Provide the (X, Y) coordinate of the cell's center where the given text is located.  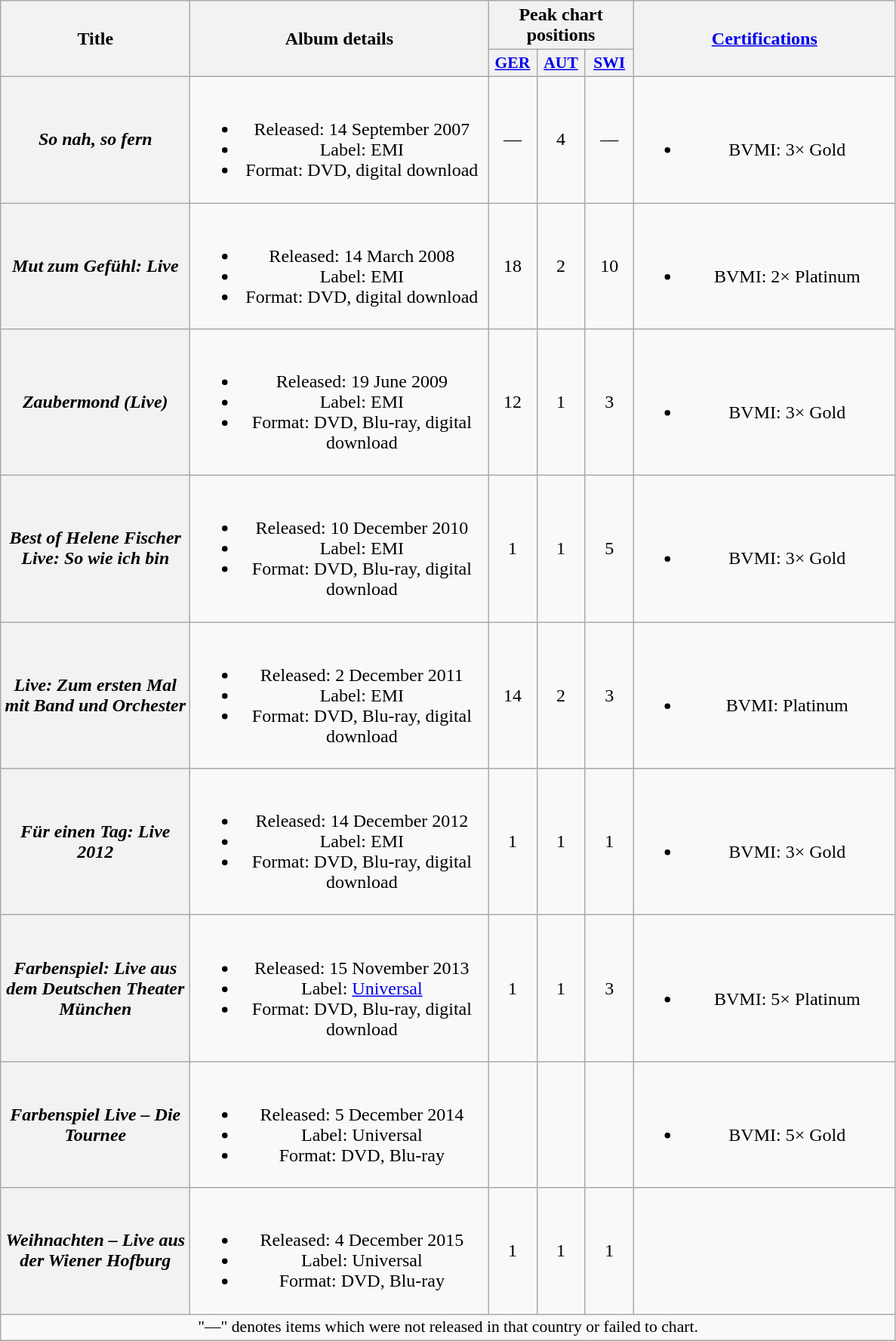
So nah, so fern (95, 139)
Released: 2 December 2011Label: EMIFormat: DVD, Blu-ray, digital download (340, 695)
Released: 5 December 2014Label: UniversalFormat: DVD, Blu-ray (340, 1125)
Für einen Tag: Live 2012 (95, 842)
BVMI: 5× Gold (764, 1125)
10 (609, 266)
Released: 10 December 2010Label: EMIFormat: DVD, Blu-ray, digital download (340, 549)
12 (513, 402)
Album details (340, 39)
Certifications (764, 39)
18 (513, 266)
Released: 14 December 2012Label: EMIFormat: DVD, Blu-ray, digital download (340, 842)
4 (561, 139)
Released: 19 June 2009Label: EMIFormat: DVD, Blu-ray, digital download (340, 402)
BVMI: 2× Platinum (764, 266)
Peak chart positions (561, 26)
Zaubermond (Live) (95, 402)
SWI (609, 63)
Released: 15 November 2013Label: UniversalFormat: DVD, Blu-ray, digital download (340, 988)
Live: Zum ersten Mal mit Band und Orchester (95, 695)
Best of Helene Fischer Live: So wie ich bin (95, 549)
GER (513, 63)
Weihnachten – Live aus der Wiener Hofburg (95, 1250)
5 (609, 549)
14 (513, 695)
"—" denotes items which were not released in that country or failed to chart. (448, 1327)
Farbenspiel: Live aus dem Deutschen Theater München (95, 988)
Title (95, 39)
AUT (561, 63)
Released: 14 September 2007Label: EMIFormat: DVD, digital download (340, 139)
BVMI: 5× Platinum (764, 988)
Farbenspiel Live – Die Tournee (95, 1125)
Mut zum Gefühl: Live (95, 266)
BVMI: Platinum (764, 695)
Released: 4 December 2015Label: UniversalFormat: DVD, Blu-ray (340, 1250)
Released: 14 March 2008Label: EMIFormat: DVD, digital download (340, 266)
